Pinpoint the cell where the given text exists, returning its (x, y) midpoint coordinate. 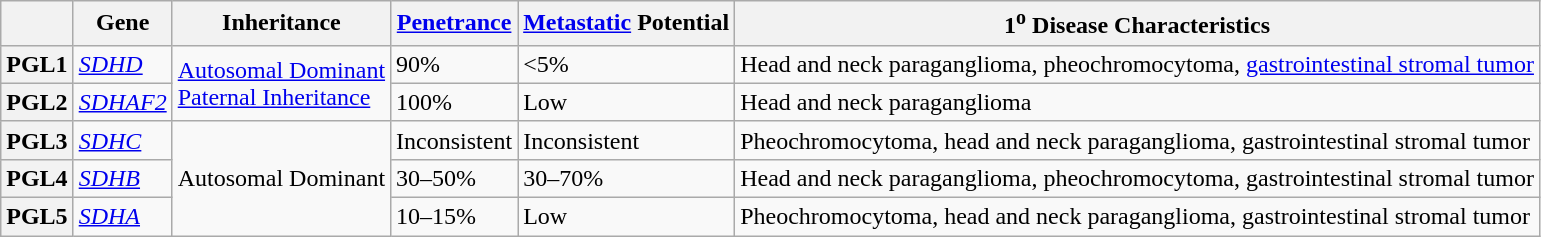
1o Disease Characteristics (1138, 24)
PGL2 (37, 102)
30–50% (454, 178)
PGL1 (37, 64)
Metastatic Potential (626, 24)
Head and neck paraganglioma (1138, 102)
PGL4 (37, 178)
10–15% (454, 217)
PGL5 (37, 217)
SDHB (122, 178)
SDHAF2 (122, 102)
Gene (122, 24)
Autosomal DominantPaternal Inheritance (281, 83)
Penetrance (454, 24)
SDHC (122, 140)
SDHD (122, 64)
PGL3 (37, 140)
Autosomal Dominant (281, 178)
Inheritance (281, 24)
SDHA (122, 217)
30–70% (626, 178)
90% (454, 64)
100% (454, 102)
<5% (626, 64)
